Scan for the cell matching the given text and deliver its [x, y] coordinate at center. 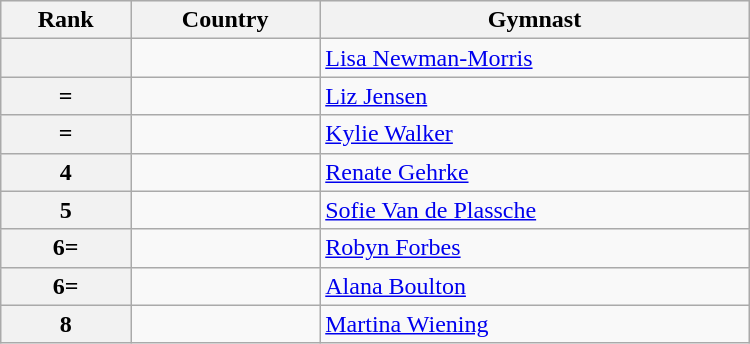
Gymnast [535, 20]
Liz Jensen [535, 96]
Robyn Forbes [535, 248]
Martina Wiening [535, 324]
Sofie Van de Plassche [535, 210]
5 [66, 210]
Rank [66, 20]
Renate Gehrke [535, 172]
4 [66, 172]
Lisa Newman-Morris [535, 58]
Alana Boulton [535, 286]
8 [66, 324]
Kylie Walker [535, 134]
Country [226, 20]
